Output the [x, y] coordinate of the center of the cell containing the given text.  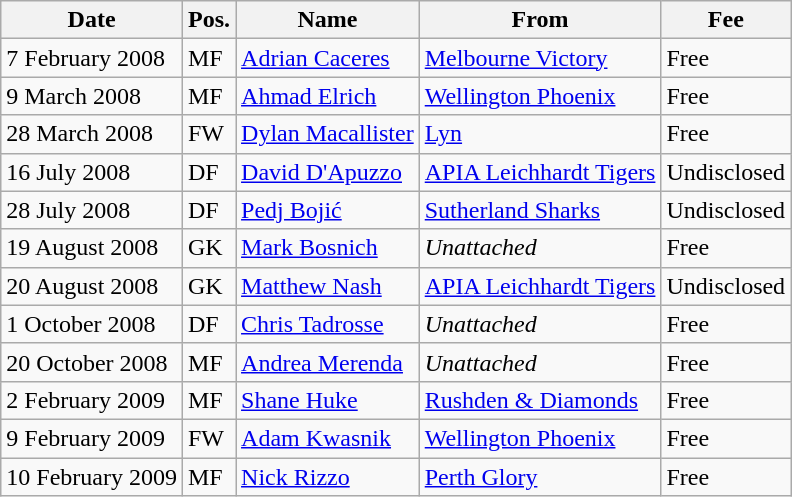
Fee [726, 20]
Pos. [208, 20]
16 July 2008 [92, 172]
2 February 2009 [92, 400]
20 August 2008 [92, 286]
Rushden & Diamonds [540, 400]
9 February 2009 [92, 438]
Adam Kwasnik [328, 438]
20 October 2008 [92, 362]
Andrea Merenda [328, 362]
Ahmad Elrich [328, 96]
Mark Bosnich [328, 248]
9 March 2008 [92, 96]
19 August 2008 [92, 248]
Chris Tadrosse [328, 324]
28 July 2008 [92, 210]
28 March 2008 [92, 134]
From [540, 20]
Date [92, 20]
Name [328, 20]
Sutherland Sharks [540, 210]
7 February 2008 [92, 58]
David D'Apuzzo [328, 172]
Pedj Bojić [328, 210]
Nick Rizzo [328, 477]
Matthew Nash [328, 286]
Shane Huke [328, 400]
Perth Glory [540, 477]
Dylan Macallister [328, 134]
1 October 2008 [92, 324]
Lyn [540, 134]
Adrian Caceres [328, 58]
10 February 2009 [92, 477]
Melbourne Victory [540, 58]
